Output the [X, Y] coordinate of the center of the cell containing the given text.  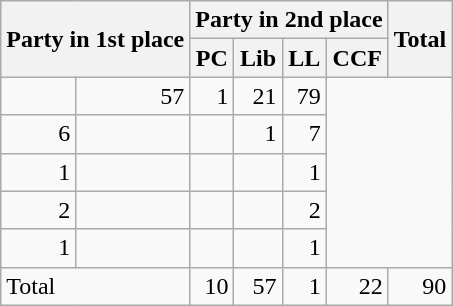
CCF [357, 58]
79 [304, 96]
LL [304, 58]
Lib [258, 58]
90 [420, 286]
7 [304, 134]
Party in 2nd place [289, 20]
21 [258, 96]
22 [357, 286]
6 [38, 134]
Party in 1st place [96, 39]
PC [212, 58]
10 [212, 286]
